Return (X, Y) of the center of cell containing provided text 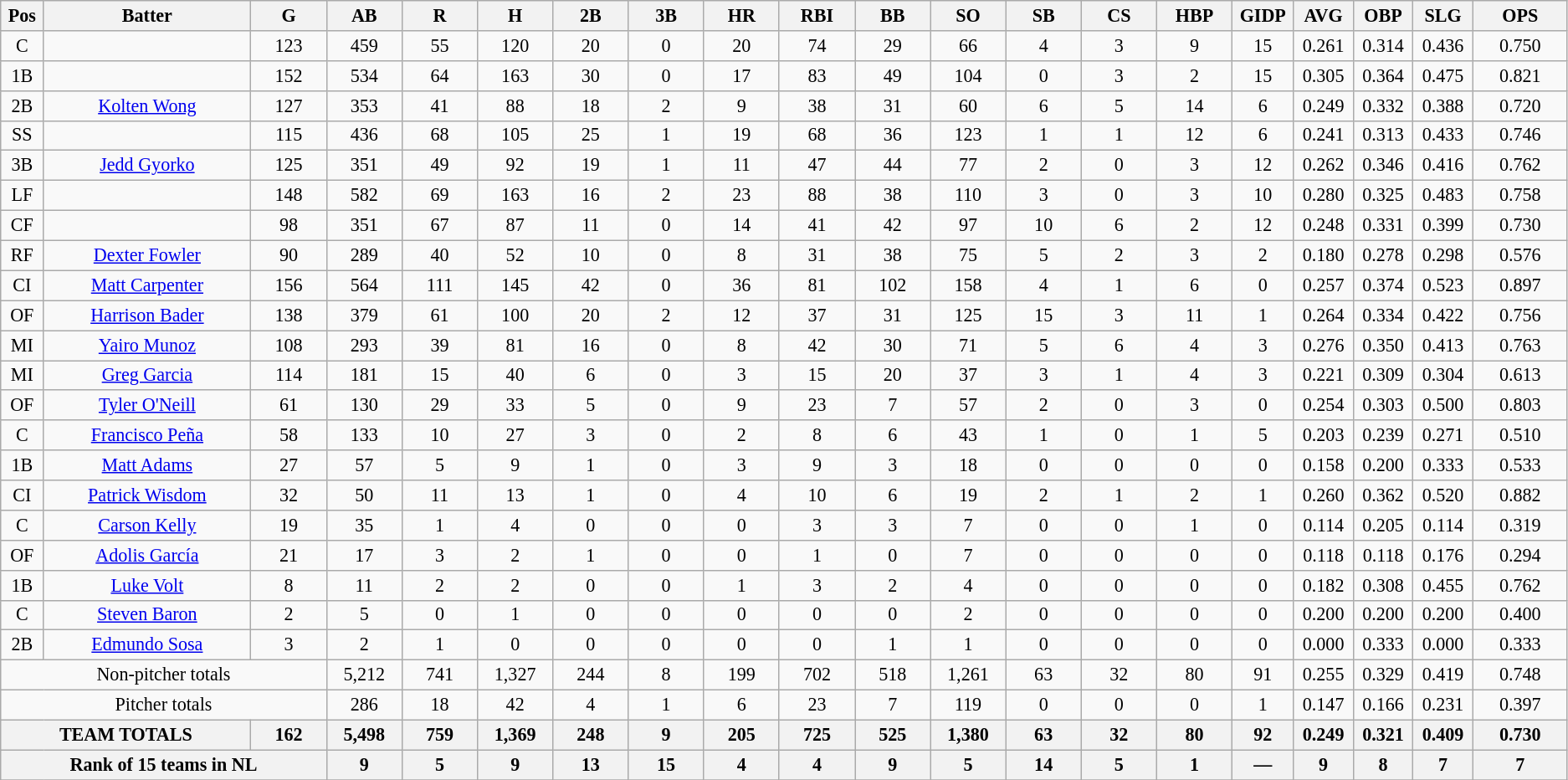
SB (1043, 15)
119 (968, 705)
0.400 (1519, 615)
518 (893, 675)
HR (741, 15)
0.303 (1382, 405)
0.325 (1382, 195)
0.748 (1519, 675)
0.720 (1519, 105)
87 (515, 225)
0.309 (1382, 375)
0.239 (1382, 435)
0.374 (1382, 285)
43 (968, 435)
436 (364, 136)
75 (968, 255)
127 (289, 105)
293 (364, 345)
64 (439, 75)
44 (893, 166)
21 (289, 555)
Luke Volt (147, 585)
58 (289, 435)
110 (968, 195)
0.182 (1324, 585)
725 (817, 735)
158 (968, 285)
102 (893, 285)
OPS (1519, 15)
SLG (1442, 15)
0.803 (1519, 405)
0.475 (1442, 75)
91 (1263, 675)
0.436 (1442, 45)
Harrison Bader (147, 316)
0.500 (1442, 405)
47 (817, 166)
74 (817, 45)
OBP (1382, 15)
0.221 (1324, 375)
0.176 (1442, 555)
1,327 (515, 675)
0.276 (1324, 345)
0.261 (1324, 45)
0.750 (1519, 45)
R (439, 15)
BB (893, 15)
0.147 (1324, 705)
Yairo Munoz (147, 345)
55 (439, 45)
Pos (22, 15)
5,212 (364, 675)
741 (439, 675)
181 (364, 375)
Steven Baron (147, 615)
0.364 (1382, 75)
114 (289, 375)
Non-pitcher totals (164, 675)
0.413 (1442, 345)
248 (591, 735)
130 (364, 405)
0.278 (1382, 255)
39 (439, 345)
145 (515, 285)
0.332 (1382, 105)
GIDP (1263, 15)
0.305 (1324, 75)
Adolis García (147, 555)
97 (968, 225)
0.205 (1382, 525)
RF (22, 255)
564 (364, 285)
Matt Adams (147, 465)
0.180 (1324, 255)
67 (439, 225)
0.483 (1442, 195)
162 (289, 735)
759 (439, 735)
525 (893, 735)
0.321 (1382, 735)
120 (515, 45)
Rank of 15 teams in NL (164, 765)
0.821 (1519, 75)
100 (515, 316)
0.166 (1382, 705)
0.248 (1324, 225)
CF (22, 225)
0.882 (1519, 495)
0.314 (1382, 45)
104 (968, 75)
TEAM TOTALS (126, 735)
0.262 (1324, 166)
0.422 (1442, 316)
0.203 (1324, 435)
Greg Garcia (147, 375)
Pitcher totals (164, 705)
90 (289, 255)
Edmundo Sosa (147, 645)
5,498 (364, 735)
0.409 (1442, 735)
205 (741, 735)
52 (515, 255)
0.331 (1382, 225)
AB (364, 15)
0.308 (1382, 585)
Jedd Gyorko (147, 166)
0.613 (1519, 375)
1,369 (515, 735)
0.576 (1519, 255)
SO (968, 15)
0.362 (1382, 495)
0.397 (1519, 705)
534 (364, 75)
71 (968, 345)
G (289, 15)
0.523 (1442, 285)
0.520 (1442, 495)
0.433 (1442, 136)
1,380 (968, 735)
0.313 (1382, 136)
108 (289, 345)
289 (364, 255)
69 (439, 195)
0.897 (1519, 285)
50 (364, 495)
111 (439, 285)
105 (515, 136)
0.294 (1519, 555)
Carson Kelly (147, 525)
0.758 (1519, 195)
0.756 (1519, 316)
Francisco Peña (147, 435)
0.350 (1382, 345)
SS (22, 136)
RBI (817, 15)
66 (968, 45)
25 (591, 136)
Patrick Wisdom (147, 495)
Tyler O'Neill (147, 405)
98 (289, 225)
77 (968, 166)
152 (289, 75)
156 (289, 285)
0.419 (1442, 675)
0.241 (1324, 136)
Matt Carpenter (147, 285)
0.304 (1442, 375)
0.260 (1324, 495)
60 (968, 105)
0.399 (1442, 225)
199 (741, 675)
115 (289, 136)
0.254 (1324, 405)
0.264 (1324, 316)
Dexter Fowler (147, 255)
244 (591, 675)
0.231 (1442, 705)
0.388 (1442, 105)
353 (364, 105)
H (515, 15)
0.271 (1442, 435)
286 (364, 705)
148 (289, 195)
0.763 (1519, 345)
0.298 (1442, 255)
Batter (147, 15)
0.334 (1382, 316)
HBP (1194, 15)
AVG (1324, 15)
Kolten Wong (147, 105)
0.455 (1442, 585)
0.280 (1324, 195)
35 (364, 525)
1,261 (968, 675)
0.255 (1324, 675)
0.510 (1519, 435)
379 (364, 316)
0.257 (1324, 285)
LF (22, 195)
83 (817, 75)
702 (817, 675)
33 (515, 405)
0.158 (1324, 465)
133 (364, 435)
0.533 (1519, 465)
0.416 (1442, 166)
138 (289, 316)
0.746 (1519, 136)
0.319 (1519, 525)
582 (364, 195)
CS (1119, 15)
— (1263, 765)
0.346 (1382, 166)
0.329 (1382, 675)
459 (364, 45)
